Detect which cell encompasses the target text, then output its (X, Y) center coordinate. 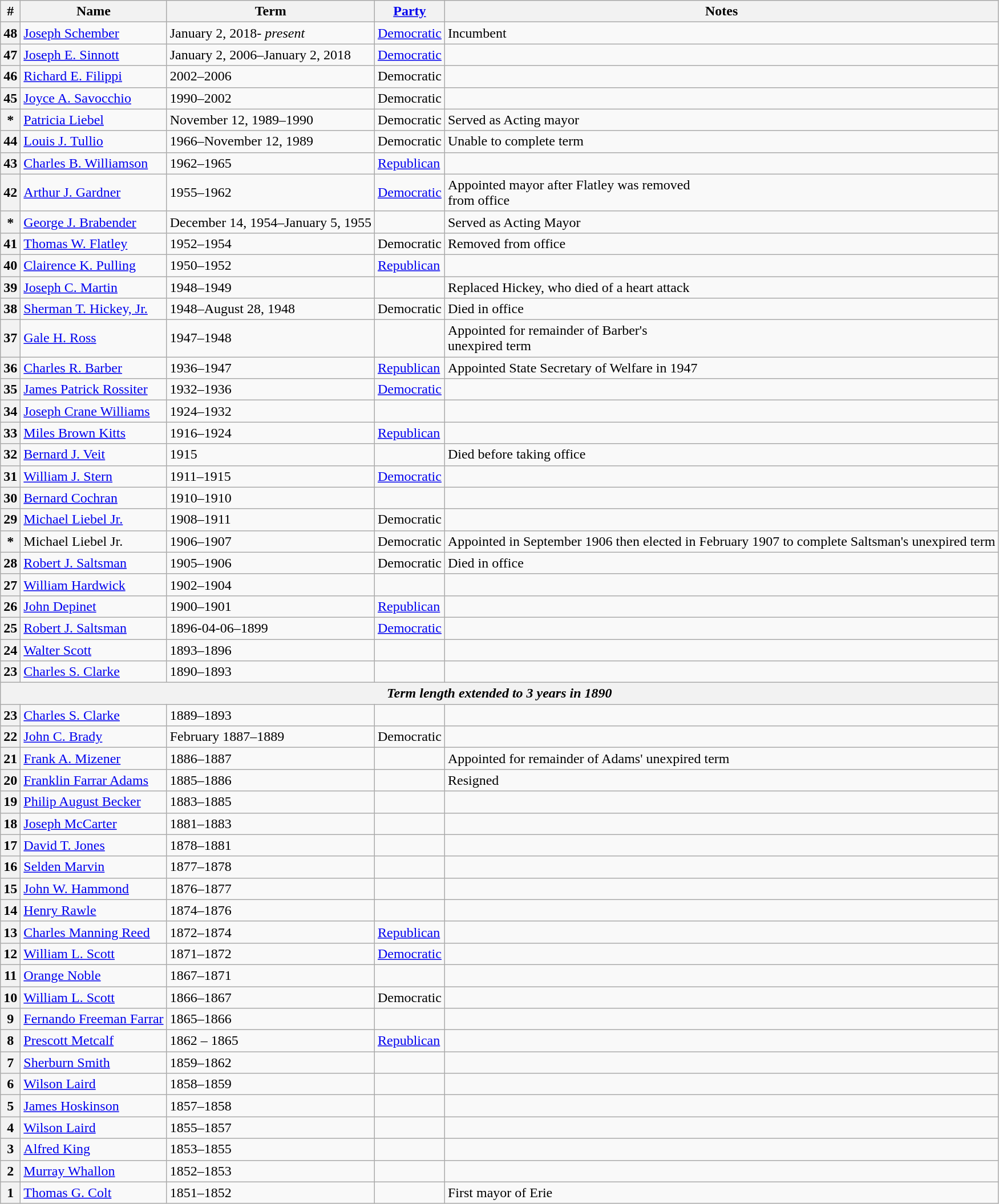
Gale H. Ross (94, 339)
Appointed in September 1906 then elected in February 1907 to complete Saltsman's unexpired term (721, 541)
Frank A. Mizener (94, 759)
1952–1954 (270, 244)
1889–1893 (270, 715)
Incumbent (721, 33)
First mayor of Erie (721, 1193)
1906–1907 (270, 541)
Party (410, 11)
Richard E. Filippi (94, 76)
Joyce A. Savocchio (94, 98)
2 (10, 1171)
39 (10, 287)
Joseph C. Martin (94, 287)
18 (10, 824)
21 (10, 759)
24 (10, 650)
Resigned (721, 780)
Appointed for remainder of Adams' unexpired term (721, 759)
John C. Brady (94, 737)
1916–1924 (270, 433)
1874–1876 (270, 910)
1866–1867 (270, 998)
31 (10, 476)
1859–1862 (270, 1063)
40 (10, 265)
1990–2002 (270, 98)
1911–1915 (270, 476)
1915 (270, 455)
1955–1962 (270, 193)
Selden Marvin (94, 867)
33 (10, 433)
1893–1896 (270, 650)
William Hardwick (94, 585)
4 (10, 1128)
Appointed mayor after Flatley was removed from office (721, 193)
Bernard J. Veit (94, 455)
1936–1947 (270, 368)
Alfred King (94, 1149)
9 (10, 1019)
Murray Whallon (94, 1171)
Prescott Metcalf (94, 1041)
11 (10, 975)
1924–1932 (270, 411)
1857–1858 (270, 1106)
February 1887–1889 (270, 737)
Patricia Liebel (94, 120)
1881–1883 (270, 824)
January 2, 2006–January 2, 2018 (270, 55)
# (10, 11)
Died before taking office (721, 455)
1862 – 1865 (270, 1041)
1948–August 28, 1948 (270, 309)
1966–November 12, 1989 (270, 141)
12 (10, 954)
44 (10, 141)
35 (10, 390)
22 (10, 737)
26 (10, 606)
37 (10, 339)
36 (10, 368)
14 (10, 910)
Philip August Becker (94, 802)
3 (10, 1149)
1932–1936 (270, 390)
Term length extended to 3 years in 1890 (500, 694)
Name (94, 11)
Franklin Farrar Adams (94, 780)
Walter Scott (94, 650)
Charles R. Barber (94, 368)
42 (10, 193)
William J. Stern (94, 476)
43 (10, 163)
Joseph Schember (94, 33)
Joseph E. Sinnott (94, 55)
George J. Brabender (94, 222)
32 (10, 455)
1883–1885 (270, 802)
Henry Rawle (94, 910)
1851–1852 (270, 1193)
47 (10, 55)
1858–1859 (270, 1084)
41 (10, 244)
46 (10, 76)
Joseph Crane Williams (94, 411)
1962–1965 (270, 163)
Louis J. Tullio (94, 141)
1 (10, 1193)
James Patrick Rossiter (94, 390)
Thomas W. Flatley (94, 244)
Orange Noble (94, 975)
Charles Manning Reed (94, 932)
34 (10, 411)
15 (10, 889)
1947–1948 (270, 339)
5 (10, 1106)
January 2, 2018- present (270, 33)
17 (10, 845)
48 (10, 33)
28 (10, 563)
Removed from office (721, 244)
David T. Jones (94, 845)
30 (10, 498)
1902–1904 (270, 585)
Arthur J. Gardner (94, 193)
December 14, 1954–January 5, 1955 (270, 222)
1877–1878 (270, 867)
1908–1911 (270, 520)
1853–1855 (270, 1149)
1950–1952 (270, 265)
1871–1872 (270, 954)
1876–1877 (270, 889)
27 (10, 585)
1905–1906 (270, 563)
2002–2006 (270, 76)
19 (10, 802)
1865–1866 (270, 1019)
8 (10, 1041)
38 (10, 309)
45 (10, 98)
Fernando Freeman Farrar (94, 1019)
Joseph McCarter (94, 824)
1885–1886 (270, 780)
Charles B. Williamson (94, 163)
1867–1871 (270, 975)
John Depinet (94, 606)
Served as Acting Mayor (721, 222)
1948–1949 (270, 287)
1878–1881 (270, 845)
Term (270, 11)
16 (10, 867)
Miles Brown Kitts (94, 433)
Replaced Hickey, who died of a heart attack (721, 287)
20 (10, 780)
1872–1874 (270, 932)
Bernard Cochran (94, 498)
1886–1887 (270, 759)
25 (10, 628)
Appointed for remainder of Barber'sunexpired term (721, 339)
Served as Acting mayor (721, 120)
Sherburn Smith (94, 1063)
Unable to complete term (721, 141)
James Hoskinson (94, 1106)
13 (10, 932)
1855–1857 (270, 1128)
Thomas G. Colt (94, 1193)
Sherman T. Hickey, Jr. (94, 309)
November 12, 1989–1990 (270, 120)
John W. Hammond (94, 889)
Clairence K. Pulling (94, 265)
1900–1901 (270, 606)
7 (10, 1063)
29 (10, 520)
10 (10, 998)
1910–1910 (270, 498)
Appointed State Secretary of Welfare in 1947 (721, 368)
1852–1853 (270, 1171)
1890–1893 (270, 672)
6 (10, 1084)
Notes (721, 11)
1896-04-06–1899 (270, 628)
